Return the (X, Y) coordinate for the center point of the cell that contains the specified text.  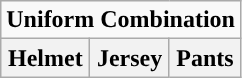
Uniform Combination (121, 20)
Helmet (46, 58)
Pants (204, 58)
Jersey (130, 58)
